Capture the cell that displays the provided text and extract its [X, Y] central coordinate. 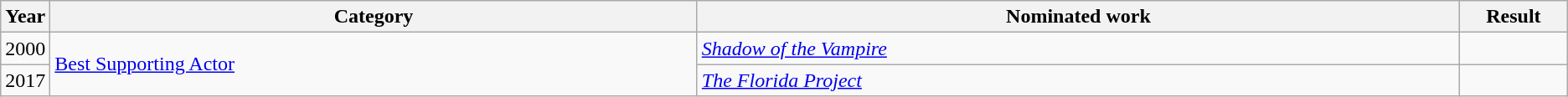
The Florida Project [1078, 80]
Result [1514, 17]
2000 [25, 48]
Year [25, 17]
2017 [25, 80]
Category [374, 17]
Best Supporting Actor [374, 64]
Shadow of the Vampire [1078, 48]
Nominated work [1078, 17]
